Return the (x, y) coordinate for the center point of the cell that contains the specified text.  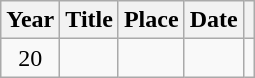
20 (30, 58)
Place (151, 20)
Year (30, 20)
Date (214, 20)
Title (90, 20)
